Detect which cell encompasses the target text, then output its (x, y) center coordinate. 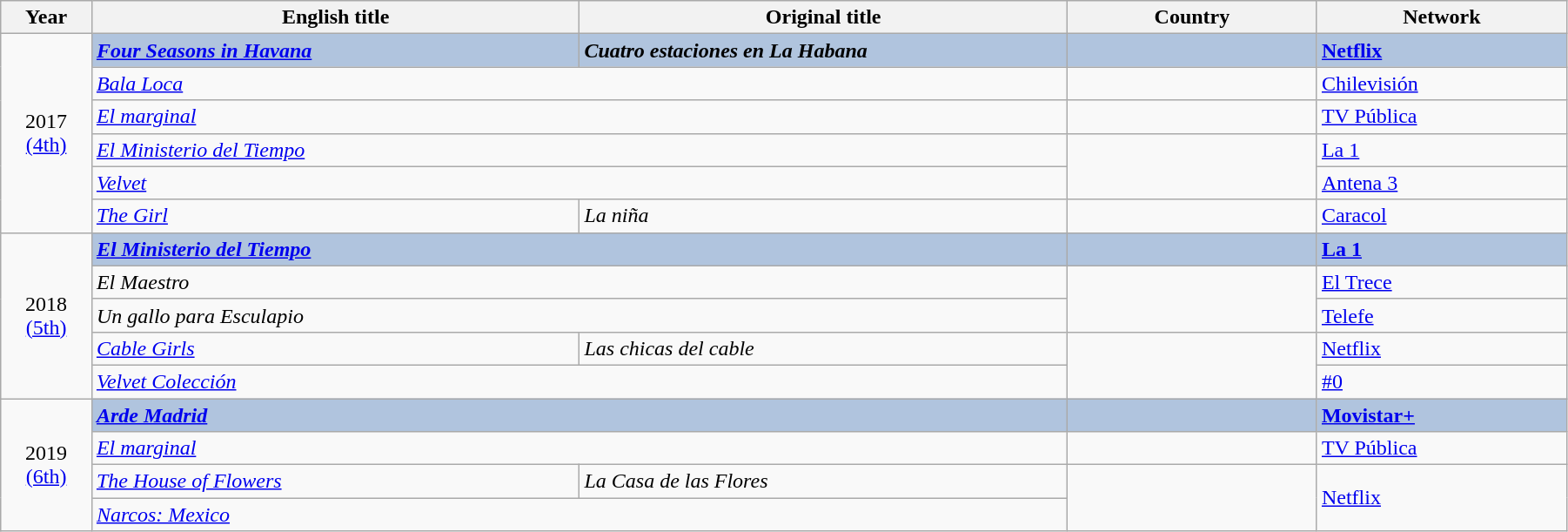
Year (47, 17)
The House of Flowers (336, 481)
English title (336, 17)
Velvet Colección (580, 381)
The Girl (336, 216)
La Casa de las Flores (823, 481)
Cuatro estaciones en La Habana (823, 51)
La niña (823, 216)
Network (1441, 17)
#0 (1441, 381)
El Maestro (580, 282)
Country (1192, 17)
Chilevisión (1441, 84)
2017(4th) (47, 133)
2019(6th) (47, 465)
Velvet (580, 183)
Narcos: Mexico (580, 515)
El Trece (1441, 282)
Antena 3 (1441, 183)
2018(5th) (47, 315)
Telefe (1441, 315)
Four Seasons in Havana (336, 51)
Cable Girls (336, 348)
Las chicas del cable (823, 348)
Movistar+ (1441, 415)
Caracol (1441, 216)
Un gallo para Esculapio (580, 315)
Bala Loca (580, 84)
Original title (823, 17)
Arde Madrid (580, 415)
